Provide the [x, y] coordinate of the cell's center where the given text is located.  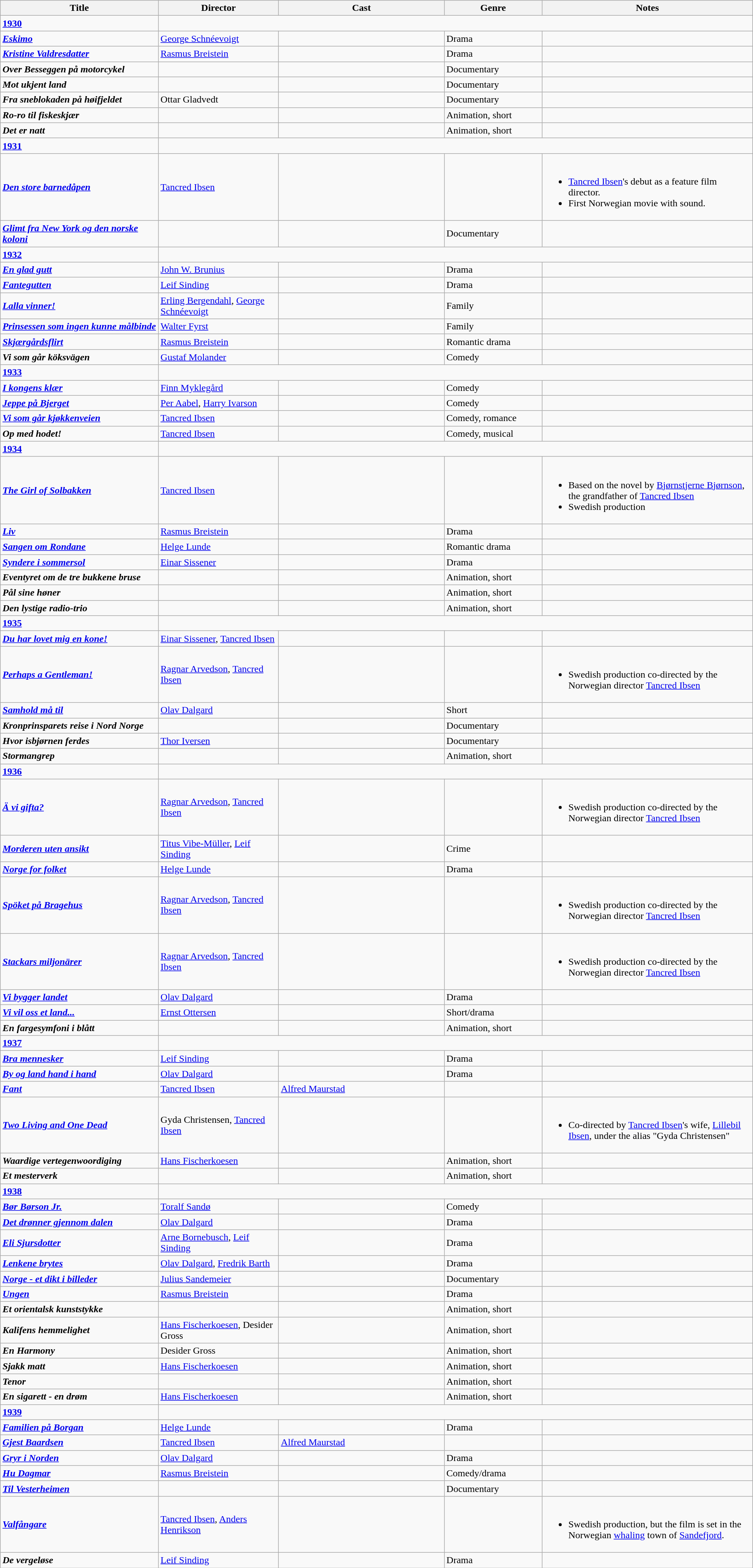
Titus Vibe-Müller, Leif Sinding [219, 849]
Tenor [80, 1381]
John W. Brunius [219, 270]
Til Vesterheimen [80, 1488]
Title [80, 8]
Finn Myklegård [219, 388]
Thor Iversen [219, 741]
1932 [80, 255]
Valfångare [80, 1524]
Short [493, 710]
Fant [80, 1089]
1930 [80, 23]
Mot ukjent land [80, 84]
Per Aabel, Harry Ivarson [219, 403]
Vi som går köksvägen [80, 357]
Olav Dalgard, Fredrik Barth [219, 1263]
Desider Gross [219, 1351]
Walter Fyrst [219, 327]
Eli Sjursdotter [80, 1243]
Crime [493, 849]
1937 [80, 1043]
En glad gutt [80, 270]
Over Besseggen på motorcykel [80, 69]
Perhaps a Gentleman! [80, 674]
Comedy, musical [493, 434]
Det er natt [80, 130]
Gryr i Norden [80, 1458]
Notes [647, 8]
Jeppe på Bjerget [80, 403]
Hans Fischerkoesen, Desider Gross [219, 1330]
Arne Bornebusch, Leif Sinding [219, 1243]
Waardige vertegenwoordiging [80, 1161]
Eskimo [80, 39]
Den lystige radio-trio [80, 608]
Cast [361, 8]
Julius Sandemeier [219, 1278]
Vi vil oss et land... [80, 1013]
Liv [80, 531]
Pål sine høner [80, 593]
Swedish production, but the film is set in the Norwegian whaling town of Sandefjord. [647, 1524]
Toralf Sandø [219, 1206]
Bra mennesker [80, 1058]
1934 [80, 449]
Norge - et dikt i billeder [80, 1278]
De vergeløse [80, 1560]
Syndere i sommersol [80, 562]
Spöket på Bragehus [80, 905]
Ottar Gladvedt [219, 100]
1939 [80, 1412]
1933 [80, 372]
Kronprinsparets reise i Nord Norge [80, 725]
Skjærgårdsflirt [80, 342]
Norge for folket [80, 869]
En sigarett - en drøm [80, 1397]
Hu Dagmar [80, 1473]
Bør Børson Jr. [80, 1206]
Director [219, 8]
Glimt fra New York og den norske koloni [80, 233]
Short/drama [493, 1013]
Gjest Baardsen [80, 1443]
Ro-ro til fiskeskjær [80, 115]
Lenkene brytes [80, 1263]
Einar Sissener [219, 562]
Vi bygger landet [80, 997]
Sjakk matt [80, 1366]
Ä vi gifta? [80, 807]
Based on the novel by Bjørnstjerne Bjørnson, the grandfather of Tancred IbsenSwedish production [647, 490]
Fantegutten [80, 285]
Samhold må til [80, 710]
Two Living and One Dead [80, 1125]
Morderen uten ansikt [80, 849]
Vi som går kjøkkenveien [80, 418]
Lalla vinner! [80, 306]
Erling Bergendahl, George Schnéevoigt [219, 306]
Gyda Christensen, Tancred Ibsen [219, 1125]
Op med hodet! [80, 434]
Comedy, romance [493, 418]
Genre [493, 8]
Hvor isbjørnen ferdes [80, 741]
Gustaf Molander [219, 357]
Et orientalsk kunststykke [80, 1309]
Prinsessen som ingen kunne målbinde [80, 327]
Familien på Borgan [80, 1427]
By og land hand i hand [80, 1074]
Co-directed by Tancred Ibsen's wife, Lillebil Ibsen, under the alias "Gyda Christensen" [647, 1125]
The Girl of Solbakken [80, 490]
1935 [80, 623]
En Harmony [80, 1351]
George Schnéevoigt [219, 39]
Den store barnedåpen [80, 187]
Ungen [80, 1294]
Det drønner gjennom dalen [80, 1222]
Kristine Valdresdatter [80, 54]
Stormangrep [80, 756]
1938 [80, 1191]
Comedy/drama [493, 1473]
I kongens klær [80, 388]
Ernst Ottersen [219, 1013]
Fra sneblokaden på høifjeldet [80, 100]
Eventyret om de tre bukkene bruse [80, 577]
1936 [80, 771]
Tancred Ibsen's debut as a feature film director.First Norwegian movie with sound. [647, 187]
Tancred Ibsen, Anders Henrikson [219, 1524]
Kalifens hemmelighet [80, 1330]
Sangen om Rondane [80, 547]
1931 [80, 146]
Stackars miljonärer [80, 961]
En fargesymfoni i blått [80, 1028]
Du har lovet mig en kone! [80, 639]
Et mesterverk [80, 1176]
Einar Sissener, Tancred Ibsen [219, 639]
